Locate the cell with the specified text and output its [X, Y] center coordinate. 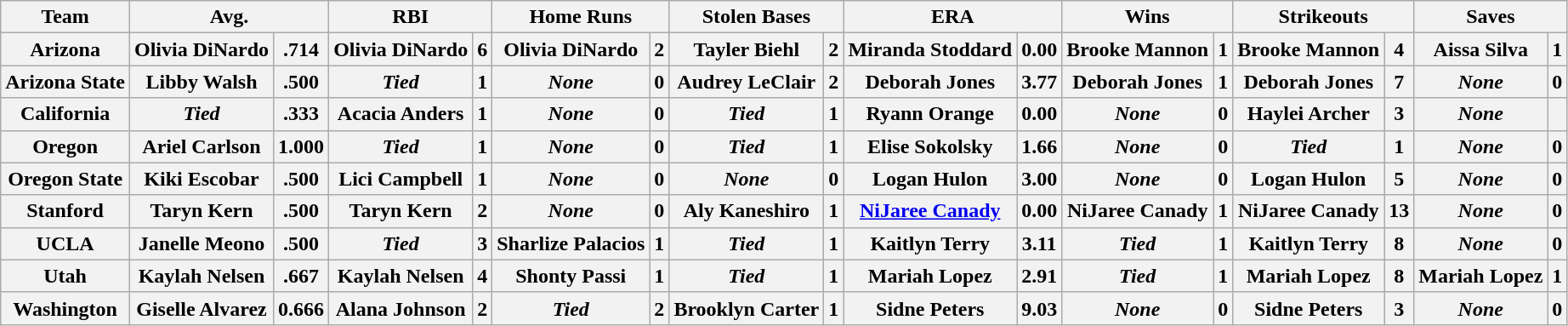
Sharlize Palacios [571, 243]
3.11 [1039, 243]
.714 [301, 49]
Janelle Meono [201, 243]
7 [1400, 82]
Kiki Escobar [201, 179]
RBI [411, 17]
2.91 [1039, 276]
ERA [952, 17]
Lici Campbell [401, 179]
Saves [1491, 17]
Wins [1148, 17]
Aly Kaneshiro [747, 211]
.667 [301, 276]
Libby Walsh [201, 82]
Audrey LeClair [747, 82]
Stanford [65, 211]
0.666 [301, 308]
Strikeouts [1323, 17]
6 [483, 49]
Tayler Biehl [747, 49]
Oregon [65, 146]
Oregon State [65, 179]
California [65, 114]
1.000 [301, 146]
1.66 [1039, 146]
UCLA [65, 243]
Avg. [229, 17]
Alana Johnson [401, 308]
9.03 [1039, 308]
Utah [65, 276]
Stolen Bases [757, 17]
3.77 [1039, 82]
Elise Sokolsky [930, 146]
Arizona [65, 49]
Brooklyn Carter [747, 308]
3.00 [1039, 179]
Acacia Anders [401, 114]
Washington [65, 308]
Team [65, 17]
Aissa Silva [1481, 49]
5 [1400, 179]
Ariel Carlson [201, 146]
Home Runs [581, 17]
Ryann Orange [930, 114]
13 [1400, 211]
.333 [301, 114]
Shonty Passi [571, 276]
Giselle Alvarez [201, 308]
Miranda Stoddard [930, 49]
Arizona State [65, 82]
Haylei Archer [1309, 114]
